Return [X, Y] of the center of cell containing provided text 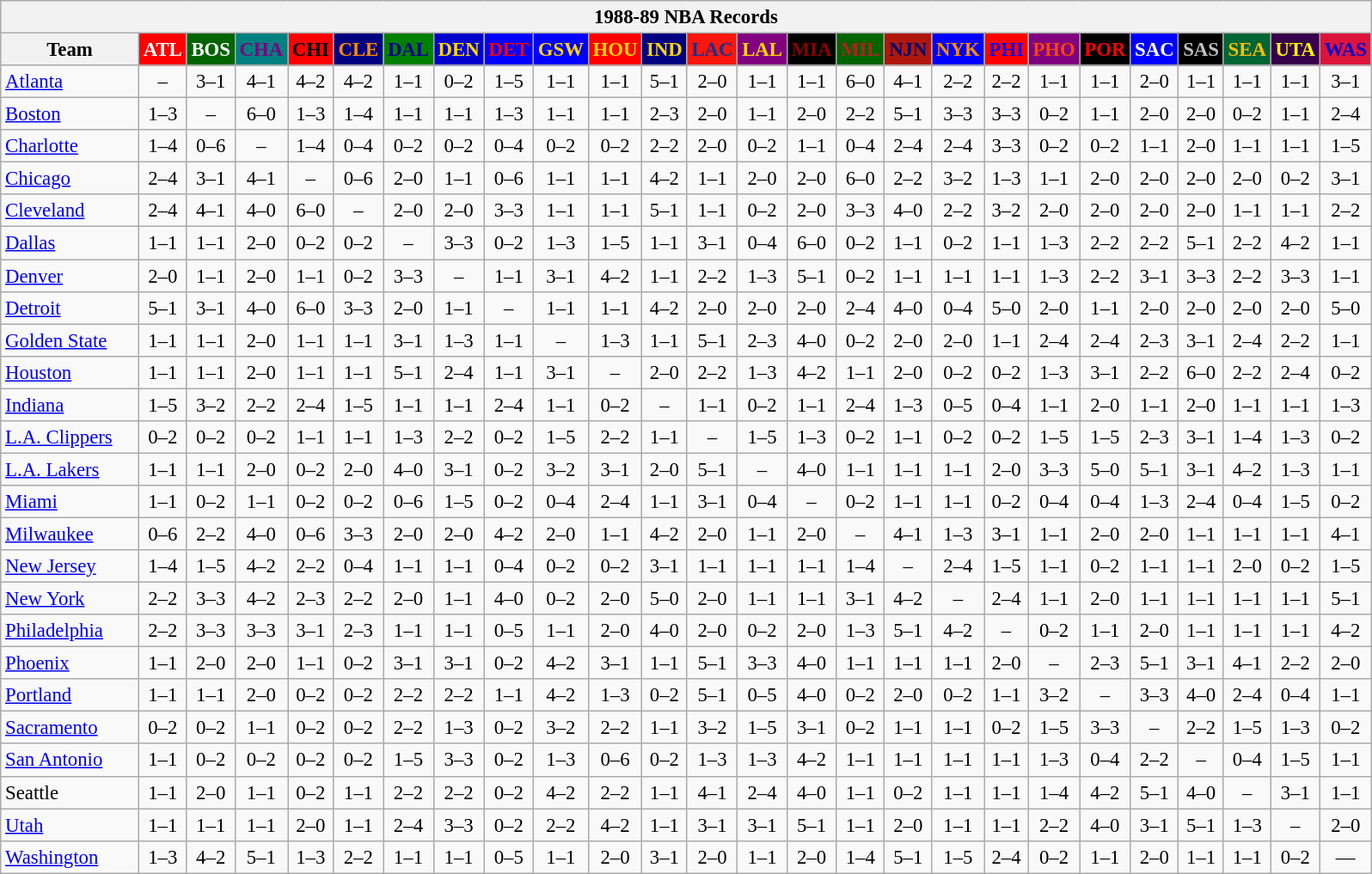
Miami [70, 502]
Detroit [70, 308]
IND [665, 50]
Washington [70, 857]
SAC [1155, 50]
L.A. Clippers [70, 437]
ATL [162, 50]
Chicago [70, 179]
BOS [211, 50]
Cleveland [70, 211]
Milwaukee [70, 534]
HOU [616, 50]
Boston [70, 114]
Golden State [70, 340]
SEA [1246, 50]
NYK [958, 50]
UTA [1295, 50]
L.A. Lakers [70, 469]
CHI [310, 50]
Portland [70, 695]
Team [70, 50]
Atlanta [70, 82]
Seattle [70, 792]
Indiana [70, 405]
Sacramento [70, 728]
MIA [812, 50]
LAL [762, 50]
San Antonio [70, 761]
MIL [861, 50]
Houston [70, 372]
Phoenix [70, 663]
LAC [712, 50]
Charlotte [70, 146]
NJN [908, 50]
New York [70, 599]
SAS [1201, 50]
PHO [1054, 50]
PHI [1006, 50]
DEN [459, 50]
1988-89 NBA Records [686, 17]
WAS [1345, 50]
CHA [261, 50]
Dallas [70, 243]
Philadelphia [70, 631]
New Jersey [70, 566]
POR [1106, 50]
DAL [409, 50]
Utah [70, 825]
— [1345, 857]
CLE [358, 50]
GSW [560, 50]
Denver [70, 276]
DET [509, 50]
